Return the (x, y) coordinate for the center point of the cell that contains the specified text.  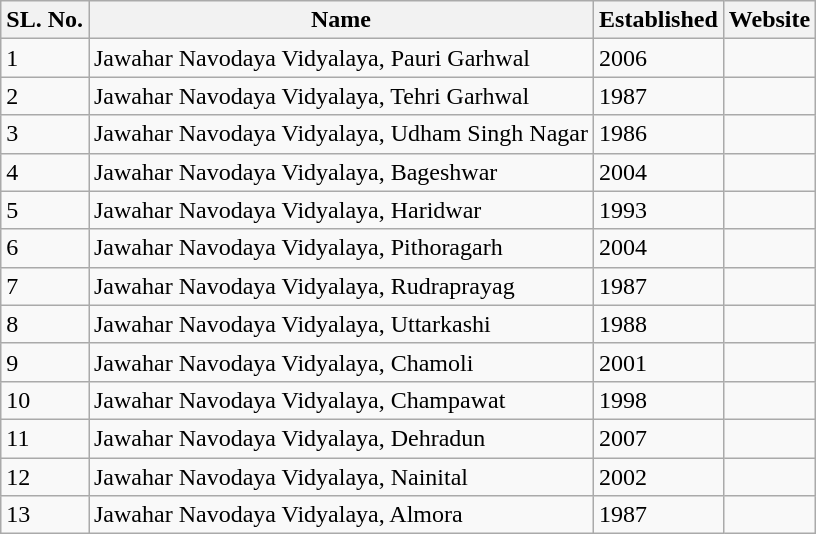
11 (45, 438)
Jawahar Navodaya Vidyalaya, Nainital (340, 477)
SL. No. (45, 20)
1986 (659, 134)
1993 (659, 210)
Jawahar Navodaya Vidyalaya, Bageshwar (340, 172)
Jawahar Navodaya Vidyalaya, Rudraprayag (340, 286)
10 (45, 400)
8 (45, 324)
9 (45, 362)
2006 (659, 58)
2 (45, 96)
Name (340, 20)
Jawahar Navodaya Vidyalaya, Almora (340, 515)
Jawahar Navodaya Vidyalaya, Chamoli (340, 362)
Website (769, 20)
Jawahar Navodaya Vidyalaya, Uttarkashi (340, 324)
2002 (659, 477)
1988 (659, 324)
Established (659, 20)
Jawahar Navodaya Vidyalaya, Udham Singh Nagar (340, 134)
2007 (659, 438)
5 (45, 210)
7 (45, 286)
Jawahar Navodaya Vidyalaya, Pithoragarh (340, 248)
12 (45, 477)
Jawahar Navodaya Vidyalaya, Champawat (340, 400)
6 (45, 248)
2001 (659, 362)
3 (45, 134)
Jawahar Navodaya Vidyalaya, Haridwar (340, 210)
1998 (659, 400)
Jawahar Navodaya Vidyalaya, Tehri Garhwal (340, 96)
13 (45, 515)
Jawahar Navodaya Vidyalaya, Pauri Garhwal (340, 58)
1 (45, 58)
Jawahar Navodaya Vidyalaya, Dehradun (340, 438)
4 (45, 172)
